Search for the cell housing the specified text and yield its (X, Y) center coordinate. 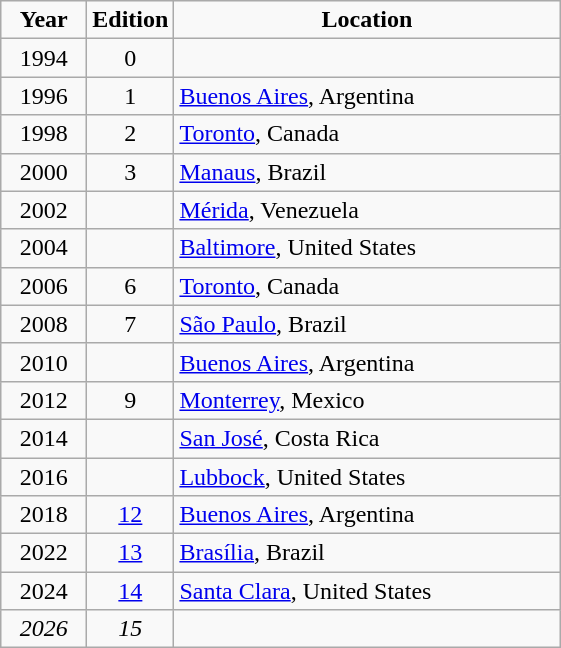
12 (130, 515)
6 (130, 286)
1996 (44, 96)
2004 (44, 248)
2022 (44, 553)
15 (130, 629)
3 (130, 172)
2002 (44, 210)
2010 (44, 362)
Year (44, 20)
San José, Costa Rica (367, 438)
Baltimore, United States (367, 248)
2008 (44, 324)
13 (130, 553)
2014 (44, 438)
0 (130, 58)
2012 (44, 400)
1 (130, 96)
2016 (44, 477)
Mérida, Venezuela (367, 210)
Santa Clara, United States (367, 591)
14 (130, 591)
Brasília, Brazil (367, 553)
Manaus, Brazil (367, 172)
São Paulo, Brazil (367, 324)
Edition (130, 20)
1994 (44, 58)
2024 (44, 591)
1998 (44, 134)
2000 (44, 172)
Lubbock, United States (367, 477)
2026 (44, 629)
9 (130, 400)
2018 (44, 515)
2 (130, 134)
Location (367, 20)
2006 (44, 286)
Monterrey, Mexico (367, 400)
7 (130, 324)
